Extract the [X, Y] coordinate from the center of the cell holding the provided text.  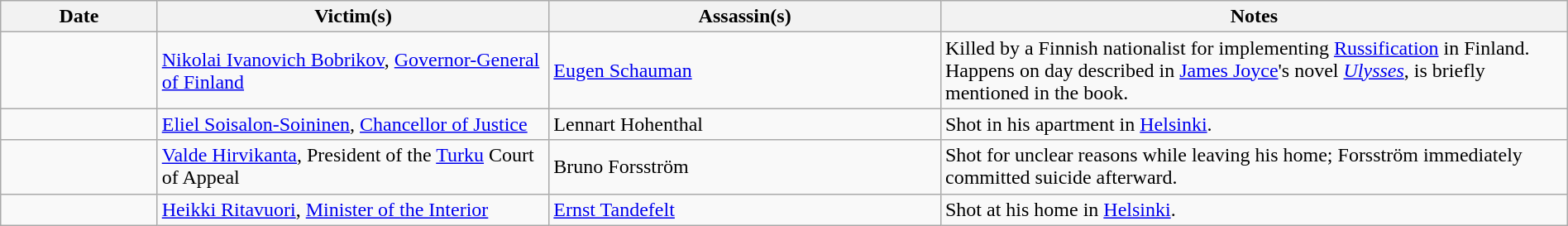
Shot in his apartment in Helsinki. [1254, 124]
Nikolai Ivanovich Bobrikov, Governor-General of Finland [353, 70]
Valde Hirvikanta, President of the Turku Court of Appeal [353, 167]
Date [79, 17]
Assassin(s) [745, 17]
Notes [1254, 17]
Ernst Tandefelt [745, 209]
Victim(s) [353, 17]
Shot for unclear reasons while leaving his home; Forsström immediately committed suicide afterward. [1254, 167]
Shot at his home in Helsinki. [1254, 209]
Bruno Forsström [745, 167]
Eugen Schauman [745, 70]
Eliel Soisalon-Soininen, Chancellor of Justice [353, 124]
Lennart Hohenthal [745, 124]
Heikki Ritavuori, Minister of the Interior [353, 209]
